Extract the (X, Y) coordinate from the center of the cell holding the provided text.  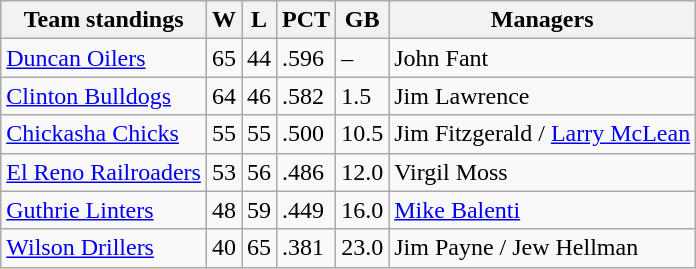
El Reno Railroaders (104, 172)
.500 (306, 134)
10.5 (362, 134)
John Fant (542, 58)
W (224, 20)
.449 (306, 210)
12.0 (362, 172)
23.0 (362, 248)
Team standings (104, 20)
1.5 (362, 96)
46 (260, 96)
Jim Fitzgerald / Larry McLean (542, 134)
– (362, 58)
.596 (306, 58)
GB (362, 20)
Mike Balenti (542, 210)
.582 (306, 96)
Managers (542, 20)
Jim Payne / Jew Hellman (542, 248)
Chickasha Chicks (104, 134)
PCT (306, 20)
Wilson Drillers (104, 248)
L (260, 20)
.486 (306, 172)
53 (224, 172)
48 (224, 210)
Jim Lawrence (542, 96)
40 (224, 248)
56 (260, 172)
59 (260, 210)
44 (260, 58)
.381 (306, 248)
16.0 (362, 210)
Virgil Moss (542, 172)
Clinton Bulldogs (104, 96)
Duncan Oilers (104, 58)
64 (224, 96)
Guthrie Linters (104, 210)
